Scan for the cell matching the given text and deliver its [X, Y] coordinate at center. 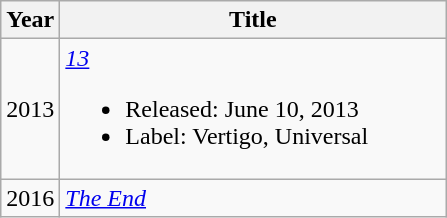
13Released: June 10, 2013Label: Vertigo, Universal [253, 109]
The End [253, 198]
Year [30, 20]
Title [253, 20]
2013 [30, 109]
2016 [30, 198]
